Find where the given text appears and provide that cell's center as (x, y) coordinate. 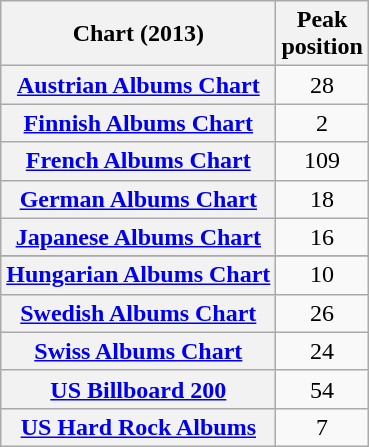
24 (322, 351)
7 (322, 427)
Austrian Albums Chart (138, 85)
28 (322, 85)
US Hard Rock Albums (138, 427)
10 (322, 275)
18 (322, 199)
Japanese Albums Chart (138, 237)
Swedish Albums Chart (138, 313)
26 (322, 313)
16 (322, 237)
Swiss Albums Chart (138, 351)
2 (322, 123)
Hungarian Albums Chart (138, 275)
US Billboard 200 (138, 389)
54 (322, 389)
Chart (2013) (138, 34)
German Albums Chart (138, 199)
Peakposition (322, 34)
Finnish Albums Chart (138, 123)
French Albums Chart (138, 161)
109 (322, 161)
